For the text-containing cell, return its midpoint in (X, Y) coordinate format. 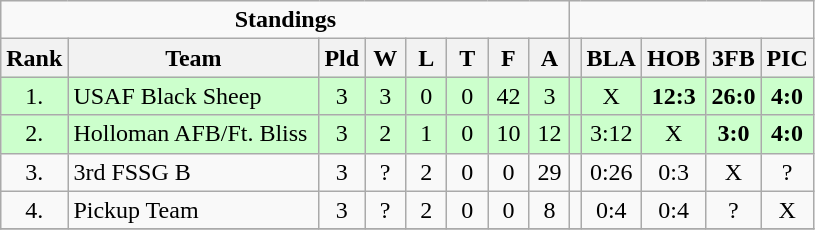
BLA (611, 58)
Holloman AFB/Ft. Bliss (194, 134)
4. (34, 210)
3:0 (734, 134)
3. (34, 172)
Pickup Team (194, 210)
W (386, 58)
Rank (34, 58)
HOB (673, 58)
12 (550, 134)
0:3 (673, 172)
2. (34, 134)
Standings (286, 20)
1 (426, 134)
12:3 (673, 96)
F (508, 58)
Team (194, 58)
26:0 (734, 96)
L (426, 58)
Pld (342, 58)
29 (550, 172)
T (468, 58)
3rd FSSG B (194, 172)
8 (550, 210)
1. (34, 96)
3FB (734, 58)
PIC (787, 58)
A (550, 58)
3:12 (611, 134)
42 (508, 96)
USAF Black Sheep (194, 96)
0:26 (611, 172)
10 (508, 134)
